Detect which cell encompasses the target text, then output its (X, Y) center coordinate. 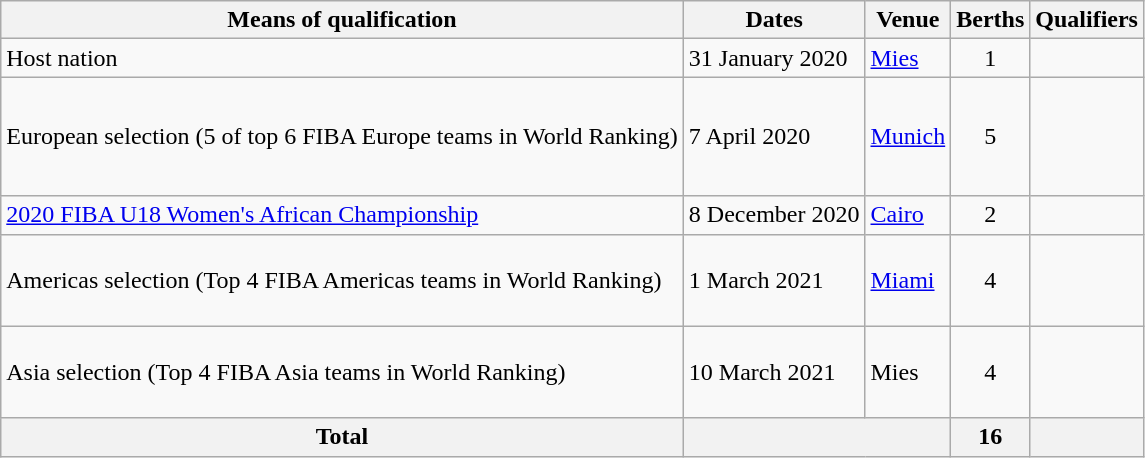
7 April 2020 (774, 136)
1 March 2021 (774, 280)
European selection (5 of top 6 FIBA Europe teams in World Ranking) (342, 136)
16 (990, 437)
2020 FIBA U18 Women's African Championship (342, 215)
Dates (774, 20)
2 (990, 215)
Venue (908, 20)
Qualifiers (1087, 20)
Means of qualification (342, 20)
10 March 2021 (774, 372)
Total (342, 437)
Miami (908, 280)
1 (990, 58)
8 December 2020 (774, 215)
Asia selection (Top 4 FIBA Asia teams in World Ranking) (342, 372)
Americas selection (Top 4 FIBA Americas teams in World Ranking) (342, 280)
5 (990, 136)
Cairo (908, 215)
Munich (908, 136)
31 January 2020 (774, 58)
Berths (990, 20)
Host nation (342, 58)
